Extract the [x, y] coordinate from the center of the cell holding the provided text.  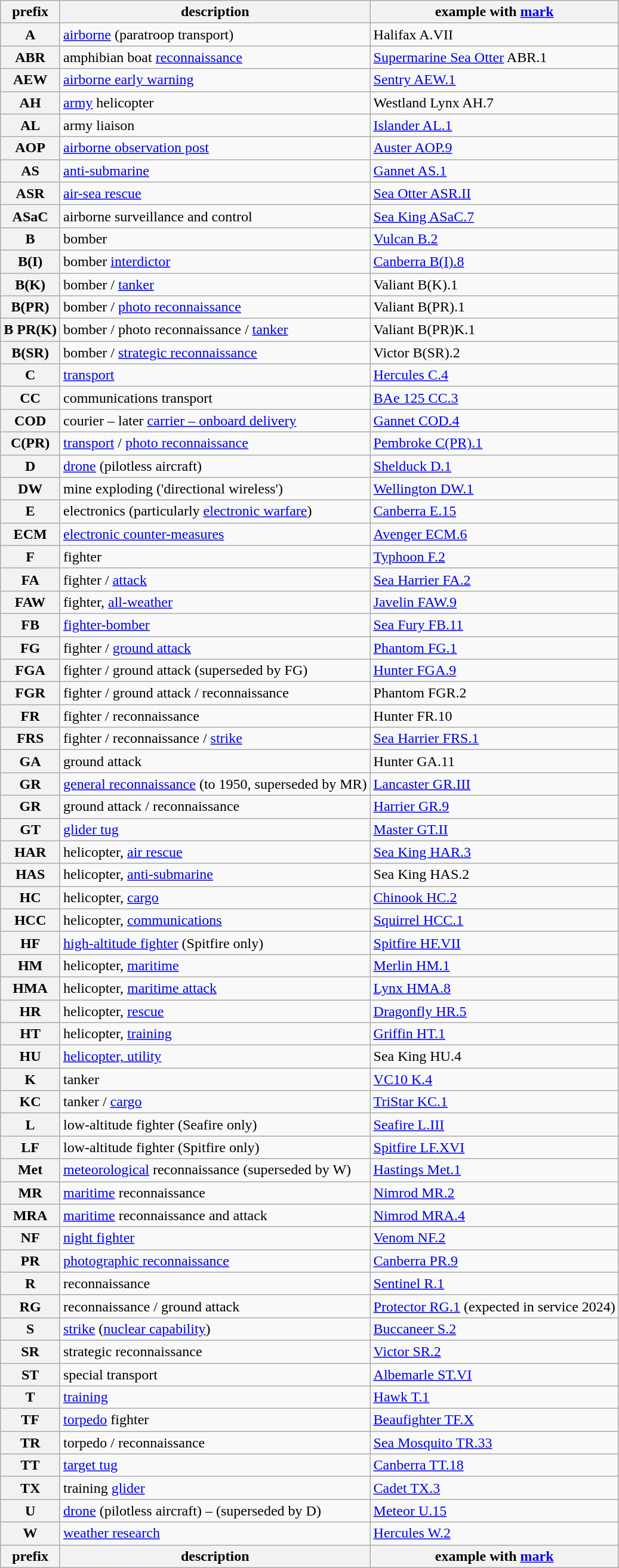
HC [30, 897]
K [30, 1079]
C(PR) [30, 443]
S [30, 1329]
helicopter, cargo [215, 897]
tanker / cargo [215, 1102]
bomber / photo reconnaissance / tanker [215, 330]
transport [215, 375]
Sea Harrier FRS.1 [494, 739]
ground attack / reconnaissance [215, 807]
Valiant B(PR).1 [494, 307]
Sea King HAS.2 [494, 875]
helicopter, air rescue [215, 852]
Canberra E.15 [494, 511]
low-altitude fighter (Seafire only) [215, 1125]
Sentinel R.1 [494, 1283]
Griffin HT.1 [494, 1034]
Cadet TX.3 [494, 1488]
Seafire L.III [494, 1125]
Beaufighter TF.X [494, 1420]
Phantom FG.1 [494, 647]
bomber / strategic reconnaissance [215, 353]
helicopter, training [215, 1034]
photographic reconnaissance [215, 1261]
T [30, 1397]
fighter / ground attack / reconnaissance [215, 693]
fighter / ground attack [215, 647]
FB [30, 625]
HAS [30, 875]
bomber / tanker [215, 285]
airborne (paratroop transport) [215, 35]
Albemarle ST.VI [494, 1374]
strategic reconnaissance [215, 1351]
bomber interdictor [215, 261]
Sea King ASaC.7 [494, 216]
Chinook HC.2 [494, 897]
ABR [30, 57]
Hunter FR.10 [494, 716]
fighter [215, 557]
weather research [215, 1533]
Auster AOP.9 [494, 148]
Victor B(SR).2 [494, 353]
Lynx HMA.8 [494, 988]
Sea Otter ASR.II [494, 193]
bomber / photo reconnaissance [215, 307]
Avenger ECM.6 [494, 534]
Victor SR.2 [494, 1351]
Halifax A.VII [494, 35]
army liaison [215, 125]
strike (nuclear capability) [215, 1329]
MR [30, 1193]
TR [30, 1443]
RG [30, 1306]
TriStar KC.1 [494, 1102]
Typhoon F.2 [494, 557]
Westland Lynx AH.7 [494, 103]
Squirrel HCC.1 [494, 920]
Hercules W.2 [494, 1533]
drone (pilotless aircraft) – (superseded by D) [215, 1511]
Canberra PR.9 [494, 1261]
general reconnaissance (to 1950, superseded by MR) [215, 784]
glider tug [215, 829]
Valiant B(PR)K.1 [494, 330]
anti-submarine [215, 171]
HCC [30, 920]
Canberra TT.18 [494, 1465]
AOP [30, 148]
airborne observation post [215, 148]
ASaC [30, 216]
TF [30, 1420]
low-altitude fighter (Spitfire only) [215, 1147]
meteorological reconnaissance (superseded by W) [215, 1170]
Master GT.II [494, 829]
helicopter, utility [215, 1057]
F [30, 557]
reconnaissance [215, 1283]
Phantom FGR.2 [494, 693]
helicopter, anti-submarine [215, 875]
B(SR) [30, 353]
TX [30, 1488]
Canberra B(I).8 [494, 261]
HT [30, 1034]
ST [30, 1374]
training glider [215, 1488]
DW [30, 489]
fighter, all-weather [215, 602]
ECM [30, 534]
FGR [30, 693]
HR [30, 1011]
special transport [215, 1374]
Hunter FGA.9 [494, 671]
HF [30, 943]
fighter / reconnaissance / strike [215, 739]
Sentry AEW.1 [494, 80]
helicopter, maritime attack [215, 988]
electronics (particularly electronic warfare) [215, 511]
maritime reconnaissance [215, 1193]
army helicopter [215, 103]
R [30, 1283]
helicopter, rescue [215, 1011]
TT [30, 1465]
MRA [30, 1215]
B(PR) [30, 307]
air-sea rescue [215, 193]
A [30, 35]
SR [30, 1351]
mine exploding ('directional wireless') [215, 489]
Sea Harrier FA.2 [494, 579]
CC [30, 398]
Lancaster GR.III [494, 784]
HM [30, 965]
Sea King HU.4 [494, 1057]
fighter / attack [215, 579]
maritime reconnaissance and attack [215, 1215]
Harrier GR.9 [494, 807]
airborne early warning [215, 80]
Pembroke C(PR).1 [494, 443]
Nimrod MRA.4 [494, 1215]
fighter / reconnaissance [215, 716]
Sea Mosquito TR.33 [494, 1443]
Supermarine Sea Otter ABR.1 [494, 57]
PR [30, 1261]
transport / photo reconnaissance [215, 443]
fighter-bomber [215, 625]
Hawk T.1 [494, 1397]
AS [30, 171]
B(K) [30, 285]
Spitfire LF.XVI [494, 1147]
Valiant B(K).1 [494, 285]
courier – later carrier – onboard delivery [215, 421]
Shelduck D.1 [494, 466]
target tug [215, 1465]
U [30, 1511]
ASR [30, 193]
bomber [215, 239]
communications transport [215, 398]
D [30, 466]
Gannet COD.4 [494, 421]
FRS [30, 739]
Javelin FAW.9 [494, 602]
GT [30, 829]
E [30, 511]
NF [30, 1238]
Buccaneer S.2 [494, 1329]
FAW [30, 602]
Meteor U.15 [494, 1511]
ground attack [215, 761]
torpedo / reconnaissance [215, 1443]
AH [30, 103]
Islander AL.1 [494, 125]
FG [30, 647]
B PR(K) [30, 330]
amphibian boat reconnaissance [215, 57]
Sea Fury FB.11 [494, 625]
HU [30, 1057]
Protector RG.1 (expected in service 2024) [494, 1306]
Gannet AS.1 [494, 171]
BAe 125 CC.3 [494, 398]
Hastings Met.1 [494, 1170]
night fighter [215, 1238]
HAR [30, 852]
Nimrod MR.2 [494, 1193]
Vulcan B.2 [494, 239]
AEW [30, 80]
drone (pilotless aircraft) [215, 466]
Merlin HM.1 [494, 965]
fighter / ground attack (superseded by FG) [215, 671]
KC [30, 1102]
Met [30, 1170]
L [30, 1125]
B [30, 239]
training [215, 1397]
Dragonfly HR.5 [494, 1011]
Hunter GA.11 [494, 761]
C [30, 375]
HMA [30, 988]
COD [30, 421]
helicopter, communications [215, 920]
reconnaissance / ground attack [215, 1306]
Venom NF.2 [494, 1238]
high-altitude fighter (Spitfire only) [215, 943]
FR [30, 716]
torpedo fighter [215, 1420]
W [30, 1533]
AL [30, 125]
Wellington DW.1 [494, 489]
Hercules C.4 [494, 375]
LF [30, 1147]
Sea King HAR.3 [494, 852]
helicopter, maritime [215, 965]
tanker [215, 1079]
VC10 K.4 [494, 1079]
electronic counter-measures [215, 534]
B(I) [30, 261]
GA [30, 761]
airborne surveillance and control [215, 216]
FGA [30, 671]
Spitfire HF.VII [494, 943]
FA [30, 579]
